Locate the cell with the specified text and output its [X, Y] center coordinate. 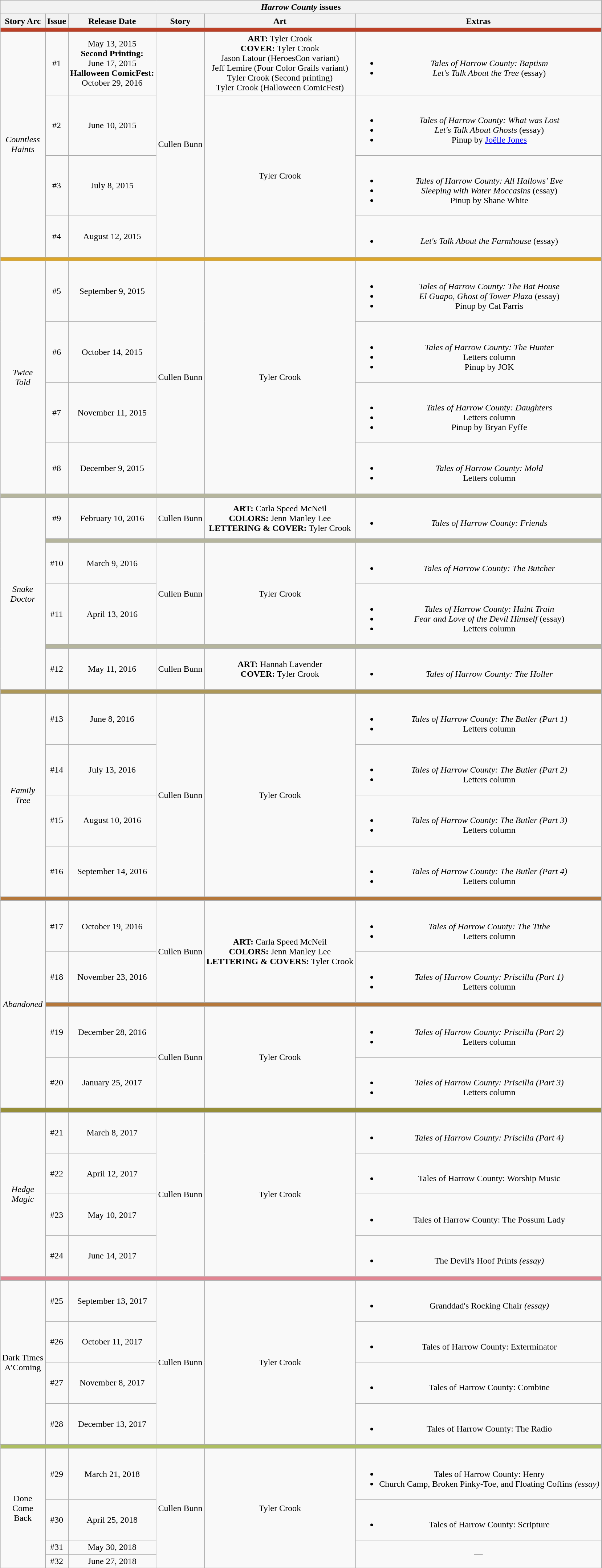
Tales of Harrow County: HenryChurch Camp, Broken Pinky-Toe, and Floating Coffins (essay) [479, 1474]
November 11, 2015 [112, 412]
#20 [57, 1083]
#12 [57, 669]
September 13, 2017 [112, 1301]
December 28, 2016 [112, 1032]
#5 [57, 291]
#13 [57, 719]
Tales of Harrow County: The Possum Lady [479, 1215]
May 10, 2017 [112, 1215]
Tales of Harrow County: Priscilla (Part 3)Letters column [479, 1083]
Extras [479, 21]
ART: Carla Speed McNeilCOLORS: Jenn Manley LeeLETTERING & COVER: Tyler Crook [280, 518]
#2 [57, 125]
Issue [57, 21]
August 12, 2015 [112, 237]
February 10, 2016 [112, 518]
Tales of Harrow County: The Radio [479, 1424]
Tales of Harrow County: Priscilla (Part 2)Letters column [479, 1032]
Tales of Harrow County: All Hallows' EveSleeping with Water Moccasins (essay)Pinup by Shane White [479, 186]
March 21, 2018 [112, 1474]
June 8, 2016 [112, 719]
June 27, 2018 [112, 1561]
#6 [57, 352]
#18 [57, 977]
#30 [57, 1520]
January 25, 2017 [112, 1083]
September 9, 2015 [112, 291]
Tales of Harrow County: Priscilla (Part 4) [479, 1133]
#26 [57, 1342]
#21 [57, 1133]
#23 [57, 1215]
October 11, 2017 [112, 1342]
May 13, 2015Second Printing:June 17, 2015Halloween ComicFest:October 29, 2016 [112, 63]
Tales of Harrow County: Friends [479, 518]
#10 [57, 563]
FamilyTree [23, 795]
March 8, 2017 [112, 1133]
Tales of Harrow County: The Butler (Part 4)Letters column [479, 871]
Story Arc [23, 21]
Tales of Harrow County: The Holler [479, 669]
#31 [57, 1547]
#15 [57, 820]
#25 [57, 1301]
May 30, 2018 [112, 1547]
#4 [57, 237]
#3 [57, 186]
Tales of Harrow County: The Bat HouseEl Guapo, Ghost of Tower Plaza (essay)Pinup by Cat Farris [479, 291]
November 23, 2016 [112, 977]
#24 [57, 1256]
ART: Hannah LavenderCOVER: Tyler Crook [280, 669]
Tales of Harrow County: MoldLetters column [479, 468]
October 19, 2016 [112, 926]
ART: Carla Speed McNeilCOLORS: Jenn Manley LeeLETTERING & COVERS: Tyler Crook [280, 951]
#28 [57, 1424]
Granddad's Rocking Chair (essay) [479, 1301]
April 13, 2016 [112, 614]
April 12, 2017 [112, 1174]
Dark TimesA’Coming [23, 1362]
Tales of Harrow County: Exterminator [479, 1342]
#9 [57, 518]
#16 [57, 871]
CountlessHaints [23, 144]
Tales of Harrow County: Scripture [479, 1520]
Let's Talk About the Farmhouse (essay) [479, 237]
Tales of Harrow County: Worship Music [479, 1174]
Tales of Harrow County: BaptismLet's Talk About the Tree (essay) [479, 63]
March 9, 2016 [112, 563]
Tales of Harrow County: Combine [479, 1383]
#7 [57, 412]
Tales of Harrow County: Haint TrainFear and Love of the Devil Himself (essay)Letters column [479, 614]
— [479, 1554]
Tales of Harrow County: The HunterLetters columnPinup by JOK [479, 352]
Tales of Harrow County: DaughtersLetters columnPinup by Bryan Fyffe [479, 412]
#1 [57, 63]
DoneComeBack [23, 1508]
Abandoned [23, 1004]
December 13, 2017 [112, 1424]
June 14, 2017 [112, 1256]
#29 [57, 1474]
Release Date [112, 21]
April 25, 2018 [112, 1520]
TwiceTold [23, 377]
Art [280, 21]
July 8, 2015 [112, 186]
August 10, 2016 [112, 820]
The Devil's Hoof Prints (essay) [479, 1256]
Tales of Harrow County: Priscilla (Part 1)Letters column [479, 977]
Tales of Harrow County: What was LostLet's Talk About Ghosts (essay)Pinup by Joëlle Jones [479, 125]
October 14, 2015 [112, 352]
Story [180, 21]
#14 [57, 770]
July 13, 2016 [112, 770]
#8 [57, 468]
Tales of Harrow County: The Butcher [479, 563]
#17 [57, 926]
Harrow County issues [301, 7]
Tales of Harrow County: The Butler (Part 2)Letters column [479, 770]
#22 [57, 1174]
#27 [57, 1383]
November 8, 2017 [112, 1383]
September 14, 2016 [112, 871]
Tales of Harrow County: The TitheLetters column [479, 926]
Tales of Harrow County: The Butler (Part 1)Letters column [479, 719]
December 9, 2015 [112, 468]
#11 [57, 614]
HedgeMagic [23, 1194]
June 10, 2015 [112, 125]
SnakeDoctor [23, 594]
Tales of Harrow County: The Butler (Part 3)Letters column [479, 820]
May 11, 2016 [112, 669]
#32 [57, 1561]
#19 [57, 1032]
